Scan for the cell matching the given text and deliver its [x, y] coordinate at center. 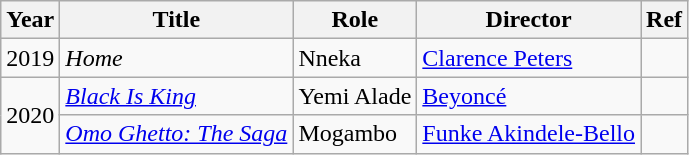
2020 [30, 115]
2019 [30, 58]
Beyoncé [529, 96]
Ref [664, 20]
Funke Akindele-Bello [529, 134]
Role [355, 20]
Home [176, 58]
Mogambo [355, 134]
Year [30, 20]
Director [529, 20]
Title [176, 20]
Nneka [355, 58]
Clarence Peters [529, 58]
Black Is King [176, 96]
Omo Ghetto: The Saga [176, 134]
Yemi Alade [355, 96]
